Identify which cell holds the provided text, then report its (X, Y) central coordinate. 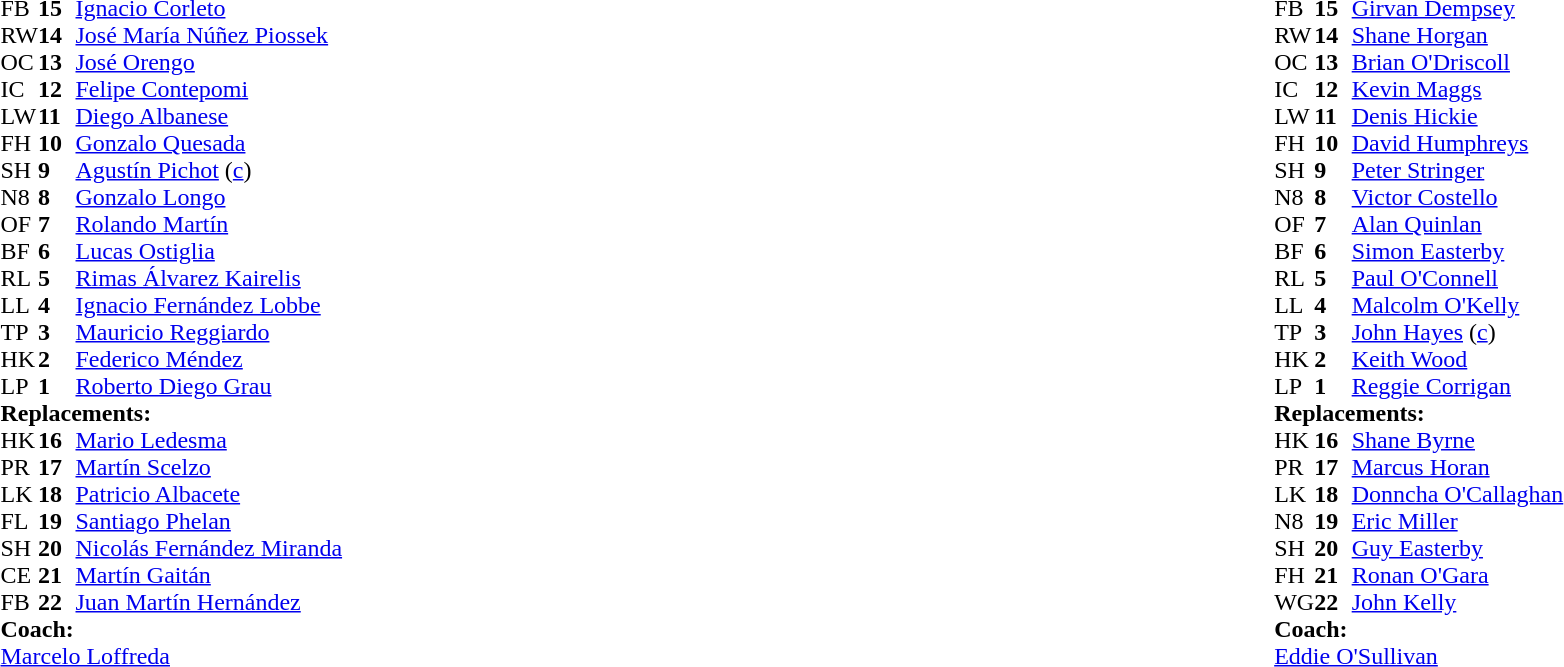
Peter Stringer (1458, 170)
Lucas Ostiglia (210, 252)
Victor Costello (1458, 198)
Denis Hickie (1458, 116)
Mario Ledesma (210, 440)
José María Núñez Piossek (210, 36)
Martín Scelzo (210, 468)
Roberto Diego Grau (210, 386)
Felipe Contepomi (210, 90)
WG (1294, 602)
Gonzalo Longo (210, 198)
Simon Easterby (1458, 252)
Rolando Martín (210, 224)
Diego Albanese (210, 116)
Brian O'Driscoll (1458, 62)
Mauricio Reggiardo (210, 332)
Ignacio Fernández Lobbe (210, 306)
Donncha O'Callaghan (1458, 494)
Kevin Maggs (1458, 90)
Guy Easterby (1458, 548)
Reggie Corrigan (1458, 386)
Malcolm O'Kelly (1458, 306)
Agustín Pichot (c) (210, 170)
CE (19, 576)
Shane Byrne (1458, 440)
Eric Miller (1458, 522)
Nicolás Fernández Miranda (210, 548)
Alan Quinlan (1458, 224)
Shane Horgan (1458, 36)
Ronan O'Gara (1458, 576)
Santiago Phelan (210, 522)
Martín Gaitán (210, 576)
Marcus Horan (1458, 468)
Juan Martín Hernández (210, 602)
Federico Méndez (210, 360)
John Hayes (c) (1458, 332)
FL (19, 522)
Gonzalo Quesada (210, 144)
Rimas Álvarez Kairelis (210, 278)
David Humphreys (1458, 144)
José Orengo (210, 62)
Patricio Albacete (210, 494)
Paul O'Connell (1458, 278)
Keith Wood (1458, 360)
FB (19, 602)
John Kelly (1458, 602)
